Extract the [X, Y] coordinate from the center of the cell holding the provided text.  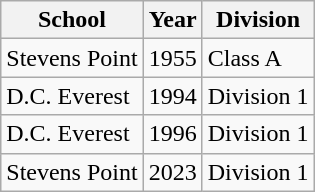
School [72, 20]
1955 [172, 58]
2023 [172, 172]
1996 [172, 134]
1994 [172, 96]
Division [258, 20]
Class A [258, 58]
Year [172, 20]
